Scan for the cell matching the given text and deliver its (X, Y) coordinate at center. 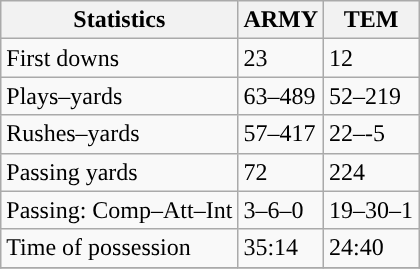
72 (281, 172)
Passing: Comp–Att–Int (120, 210)
19–30–1 (372, 210)
52–219 (372, 96)
Time of possession (120, 248)
24:40 (372, 248)
Rushes–yards (120, 134)
22–-5 (372, 134)
35:14 (281, 248)
23 (281, 58)
First downs (120, 58)
Plays–yards (120, 96)
224 (372, 172)
TEM (372, 20)
ARMY (281, 20)
Statistics (120, 20)
57–417 (281, 134)
3–6–0 (281, 210)
63–489 (281, 96)
12 (372, 58)
Passing yards (120, 172)
